Capture the cell that displays the provided text and extract its [X, Y] central coordinate. 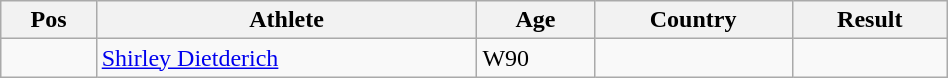
Shirley Dietderich [286, 58]
W90 [536, 58]
Result [870, 20]
Country [693, 20]
Age [536, 20]
Pos [48, 20]
Athlete [286, 20]
